From the cell containing the given text, extract its center point as (X, Y) coordinate. 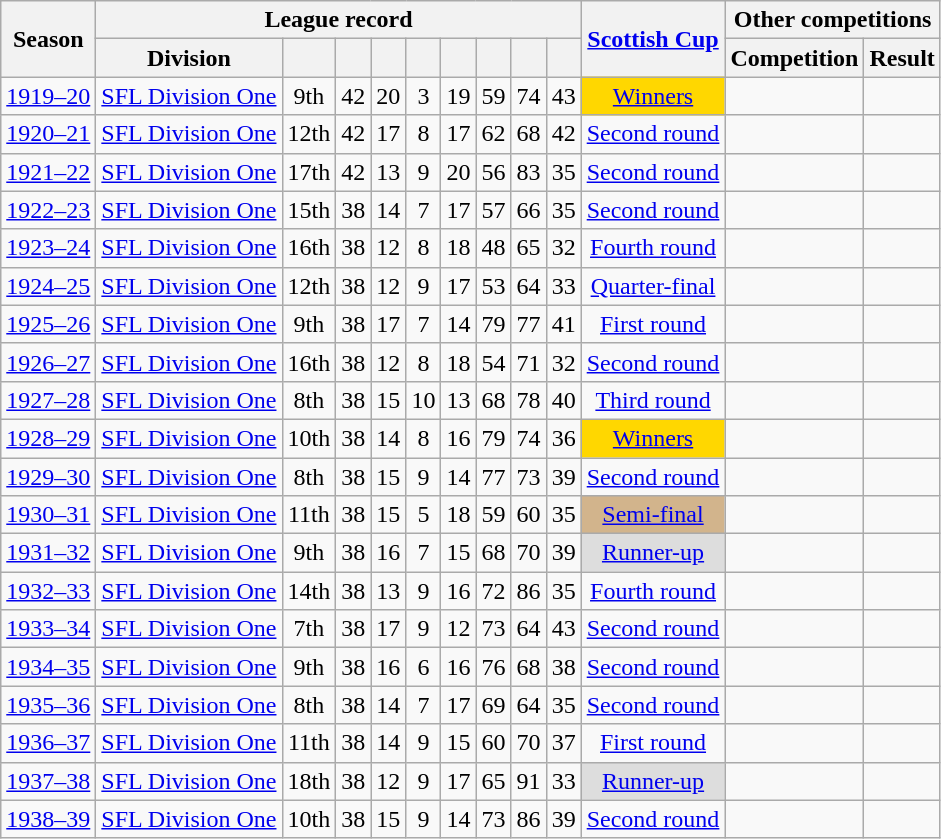
69 (494, 705)
62 (494, 134)
1931–32 (48, 553)
7th (309, 629)
66 (528, 210)
1925–26 (48, 324)
Season (48, 39)
15th (309, 210)
Quarter-final (653, 286)
1930–31 (48, 515)
Division (189, 58)
Semi-final (653, 515)
1920–21 (48, 134)
1927–28 (48, 400)
1924–25 (48, 286)
1923–24 (48, 248)
1936–37 (48, 743)
1934–35 (48, 667)
Other competitions (832, 20)
19 (458, 96)
1919–20 (48, 96)
72 (494, 591)
1921–22 (48, 172)
17th (309, 172)
League record (338, 20)
37 (564, 743)
1935–36 (48, 705)
56 (494, 172)
71 (528, 362)
78 (528, 400)
1926–27 (48, 362)
83 (528, 172)
Scottish Cup (653, 39)
76 (494, 667)
3 (424, 96)
41 (564, 324)
40 (564, 400)
6 (424, 667)
1922–23 (48, 210)
53 (494, 286)
Competition (794, 58)
Third round (653, 400)
14th (309, 591)
1937–38 (48, 781)
1933–34 (48, 629)
1938–39 (48, 819)
5 (424, 515)
10 (424, 400)
91 (528, 781)
57 (494, 210)
Result (902, 58)
48 (494, 248)
54 (494, 362)
36 (564, 438)
18th (309, 781)
1932–33 (48, 591)
1929–30 (48, 477)
1928–29 (48, 438)
